From the cell containing the given text, extract its center point as (X, Y) coordinate. 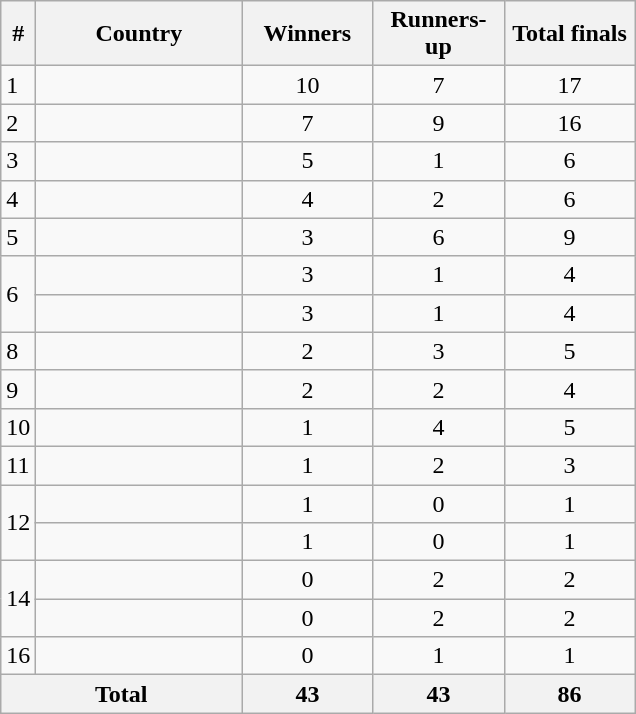
8 (18, 351)
86 (570, 694)
Runners-up (438, 34)
Total (122, 694)
Winners (308, 34)
17 (570, 85)
Total finals (570, 34)
# (18, 34)
12 (18, 522)
14 (18, 599)
11 (18, 465)
Country (139, 34)
